Pinpoint the cell where the given text exists, returning its [x, y] midpoint coordinate. 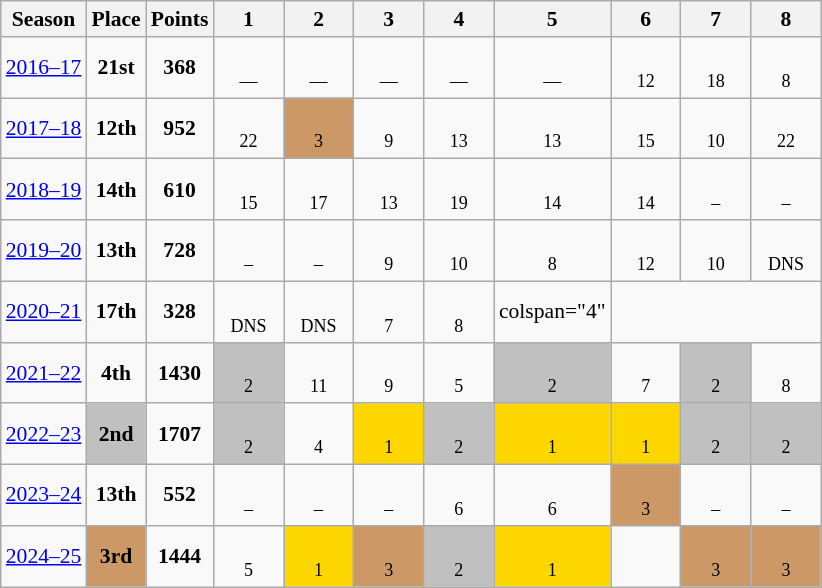
2020–21 [44, 312]
4th [116, 372]
610 [180, 190]
12th [116, 128]
2019–20 [44, 250]
Place [116, 19]
2024–25 [44, 556]
2018–19 [44, 190]
2021–22 [44, 372]
2022–23 [44, 434]
17th [116, 312]
1707 [180, 434]
1430 [180, 372]
2017–18 [44, 128]
11 [319, 372]
1444 [180, 556]
2nd [116, 434]
19 [459, 190]
952 [180, 128]
2023–24 [44, 496]
552 [180, 496]
14th [116, 190]
Season [44, 19]
Points [180, 19]
18 [716, 68]
21st [116, 68]
17 [319, 190]
328 [180, 312]
colspan="4" [552, 312]
368 [180, 68]
728 [180, 250]
3rd [116, 556]
2016–17 [44, 68]
